Locate the cell with the specified text and output its (x, y) center coordinate. 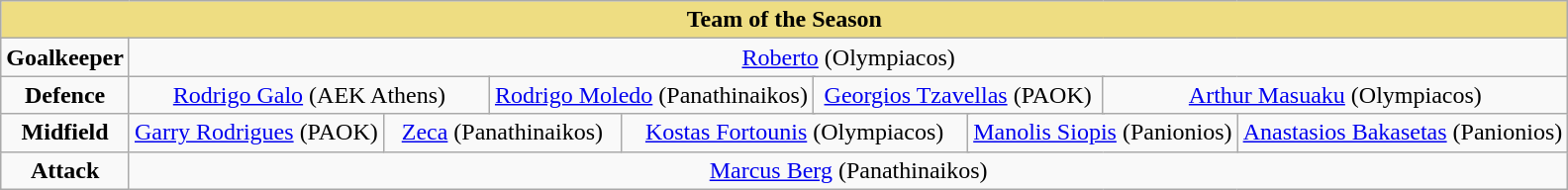
Defence (65, 95)
Arthur Masuaku (Olympiacos) (1335, 95)
Anastasios Bakasetas (Panionios) (1403, 133)
Manolis Siopis (Panionios) (1103, 133)
Rodrigo Moledo (Panathinaikos) (651, 95)
Zeca (Panathinaikos) (502, 133)
Roberto (Olympiacos) (847, 57)
Rodrigo Galo (AEK Athens) (309, 95)
Georgios Tzavellas (PAOK) (957, 95)
Garry Rodrigues (PAOK) (255, 133)
Attack (65, 170)
Kostas Fortounis (Olympiacos) (794, 133)
Midfield (65, 133)
Marcus Berg (Panathinaikos) (847, 170)
Goalkeeper (65, 57)
Team of the Season (784, 20)
